Return [X, Y] of the center of cell containing provided text 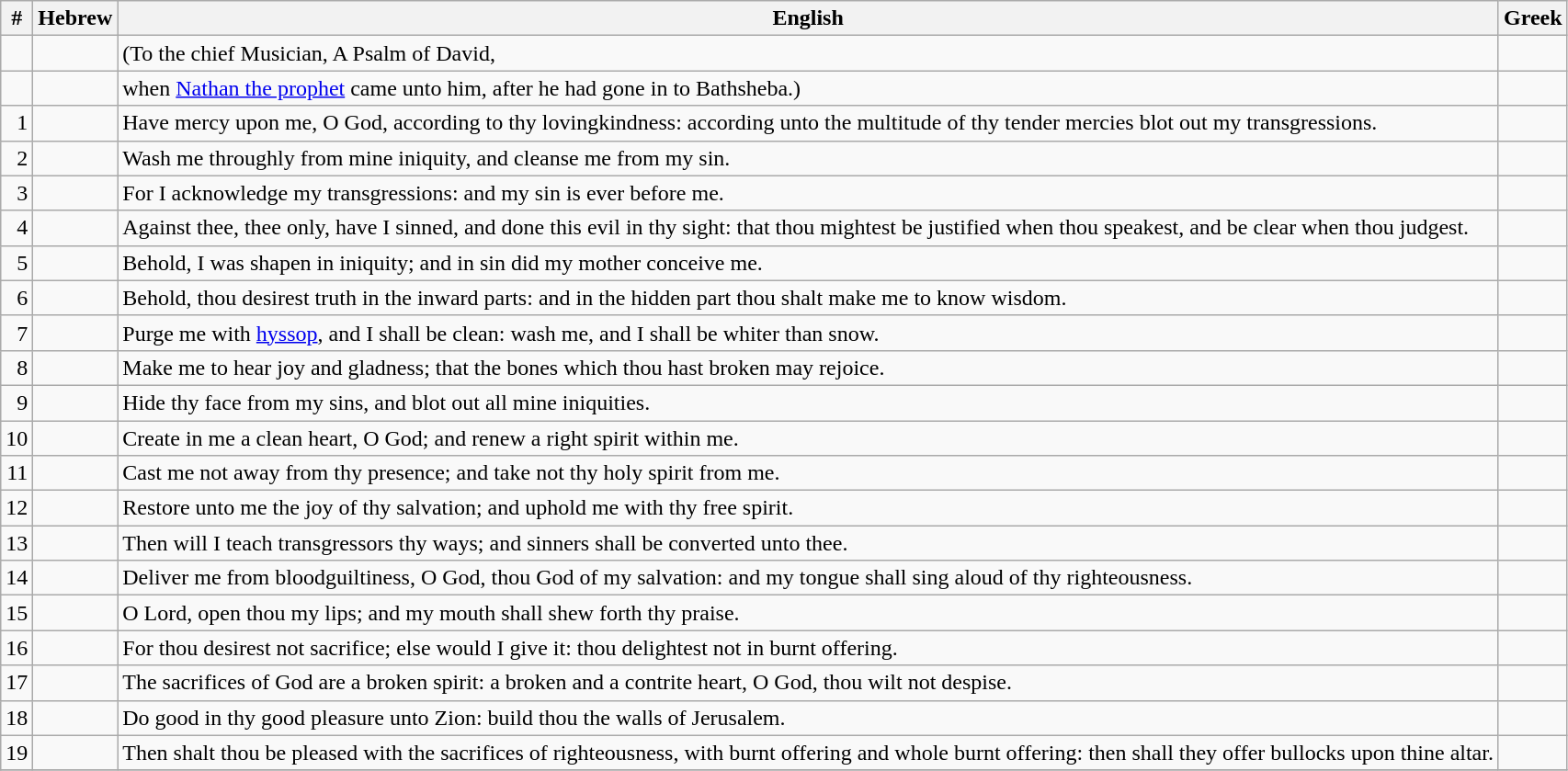
10 [17, 438]
7 [17, 333]
(To the chief Musician, A Psalm of David, [809, 53]
2 [17, 158]
9 [17, 403]
Deliver me from bloodguiltiness, O God, thou God of my salvation: and my tongue shall sing aloud of thy righteousness. [809, 578]
6 [17, 298]
The sacrifices of God are a broken spirit: a broken and a contrite heart, O God, thou wilt not despise. [809, 683]
5 [17, 263]
1 [17, 123]
4 [17, 228]
For I acknowledge my transgressions: and my sin is ever before me. [809, 193]
Behold, thou desirest truth in the inward parts: and in the hidden part thou shalt make me to know wisdom. [809, 298]
Behold, I was shapen in iniquity; and in sin did my mother conceive me. [809, 263]
Hebrew [75, 18]
Purge me with hyssop, and I shall be clean: wash me, and I shall be whiter than snow. [809, 333]
Cast me not away from thy presence; and take not thy holy spirit from me. [809, 473]
14 [17, 578]
15 [17, 613]
18 [17, 718]
12 [17, 508]
Wash me throughly from mine iniquity, and cleanse me from my sin. [809, 158]
O Lord, open thou my lips; and my mouth shall shew forth thy praise. [809, 613]
13 [17, 543]
Make me to hear joy and gladness; that the bones which thou hast broken may rejoice. [809, 368]
11 [17, 473]
Have mercy upon me, O God, according to thy lovingkindness: according unto the multitude of thy tender mercies blot out my transgressions. [809, 123]
17 [17, 683]
English [809, 18]
when Nathan the prophet came unto him, after he had gone in to Bathsheba.) [809, 88]
# [17, 18]
Create in me a clean heart, O God; and renew a right spirit within me. [809, 438]
Restore unto me the joy of thy salvation; and uphold me with thy free spirit. [809, 508]
19 [17, 753]
3 [17, 193]
Then will I teach transgressors thy ways; and sinners shall be converted unto thee. [809, 543]
8 [17, 368]
Do good in thy good pleasure unto Zion: build thou the walls of Jerusalem. [809, 718]
Hide thy face from my sins, and blot out all mine iniquities. [809, 403]
16 [17, 648]
For thou desirest not sacrifice; else would I give it: thou delightest not in burnt offering. [809, 648]
Greek [1533, 18]
